Return [x, y] of the center of cell containing provided text 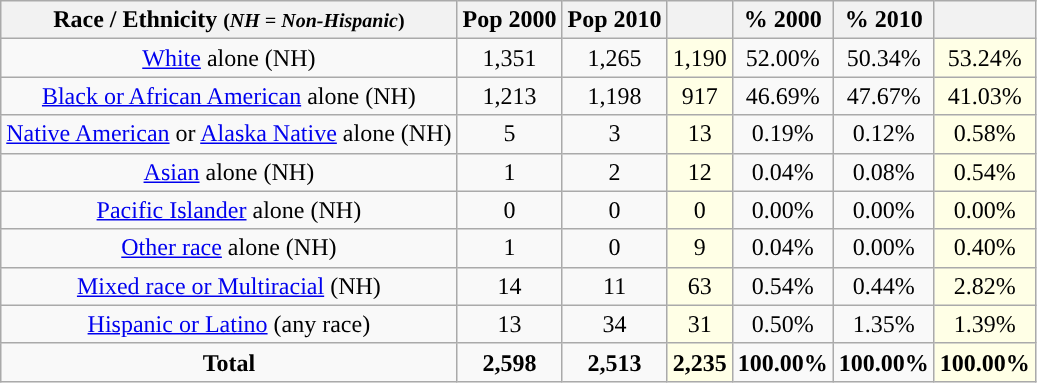
0.12% [884, 134]
0.19% [782, 134]
0.40% [984, 248]
1,190 [700, 58]
11 [614, 286]
Hispanic or Latino (any race) [229, 324]
Mixed race or Multiracial (NH) [229, 286]
53.24% [984, 58]
2,235 [700, 362]
Native American or Alaska Native alone (NH) [229, 134]
1,213 [510, 96]
0.58% [984, 134]
1.39% [984, 324]
5 [510, 134]
52.00% [782, 58]
14 [510, 286]
Pop 2000 [510, 20]
Pacific Islander alone (NH) [229, 210]
0.08% [884, 172]
1,265 [614, 58]
% 2010 [884, 20]
White alone (NH) [229, 58]
31 [700, 324]
0.50% [782, 324]
34 [614, 324]
Asian alone (NH) [229, 172]
Other race alone (NH) [229, 248]
2.82% [984, 286]
2 [614, 172]
% 2000 [782, 20]
63 [700, 286]
1,351 [510, 58]
12 [700, 172]
2,513 [614, 362]
41.03% [984, 96]
Race / Ethnicity (NH = Non-Hispanic) [229, 20]
Black or African American alone (NH) [229, 96]
Total [229, 362]
Pop 2010 [614, 20]
1,198 [614, 96]
3 [614, 134]
46.69% [782, 96]
9 [700, 248]
47.67% [884, 96]
2,598 [510, 362]
917 [700, 96]
1.35% [884, 324]
50.34% [884, 58]
0.44% [884, 286]
